Search for the cell housing the specified text and yield its (X, Y) center coordinate. 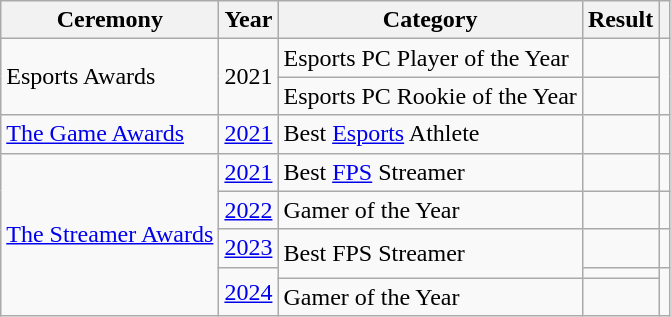
2024 (248, 292)
2022 (248, 210)
Ceremony (110, 20)
Category (430, 20)
Best Esports Athlete (430, 134)
Result (620, 20)
2023 (248, 248)
Esports Awards (110, 77)
The Game Awards (110, 134)
Esports PC Player of the Year (430, 58)
Year (248, 20)
Esports PC Rookie of the Year (430, 96)
The Streamer Awards (110, 234)
